Return the [x, y] coordinate for the center point of the cell that contains the specified text.  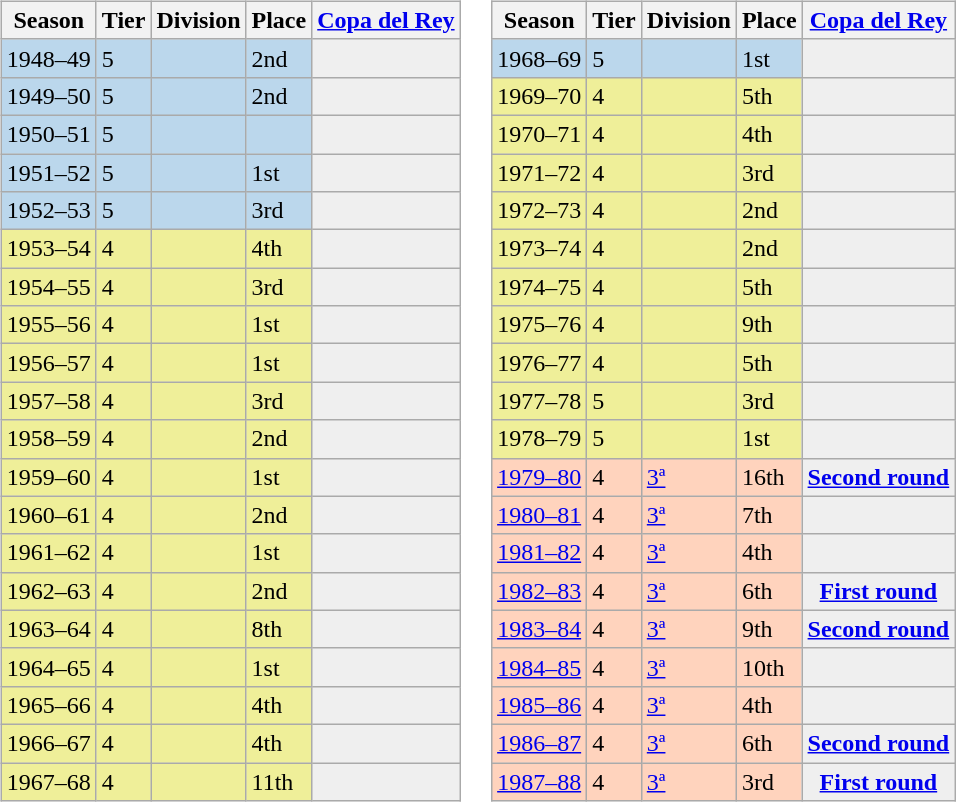
1967–68 [48, 781]
1958–59 [48, 439]
1980–81 [540, 515]
1957–58 [48, 401]
7th [769, 515]
1959–60 [48, 477]
1976–77 [540, 363]
1978–79 [540, 439]
1982–83 [540, 591]
1975–76 [540, 325]
1956–57 [48, 363]
1974–75 [540, 287]
1964–65 [48, 667]
1960–61 [48, 515]
1981–82 [540, 553]
1977–78 [540, 401]
1973–74 [540, 249]
1951–52 [48, 173]
1955–56 [48, 325]
1954–55 [48, 287]
11th [279, 781]
1953–54 [48, 249]
10th [769, 667]
1970–71 [540, 134]
1984–85 [540, 667]
1950–51 [48, 134]
1969–70 [540, 96]
1949–50 [48, 96]
8th [279, 629]
1963–64 [48, 629]
1983–84 [540, 629]
1961–62 [48, 553]
1972–73 [540, 211]
1985–86 [540, 705]
1986–87 [540, 743]
1962–63 [48, 591]
1987–88 [540, 781]
1966–67 [48, 743]
16th [769, 477]
1952–53 [48, 211]
1965–66 [48, 705]
1979–80 [540, 477]
1968–69 [540, 58]
1948–49 [48, 58]
1971–72 [540, 173]
